Identify which cell holds the provided text, then report its (x, y) central coordinate. 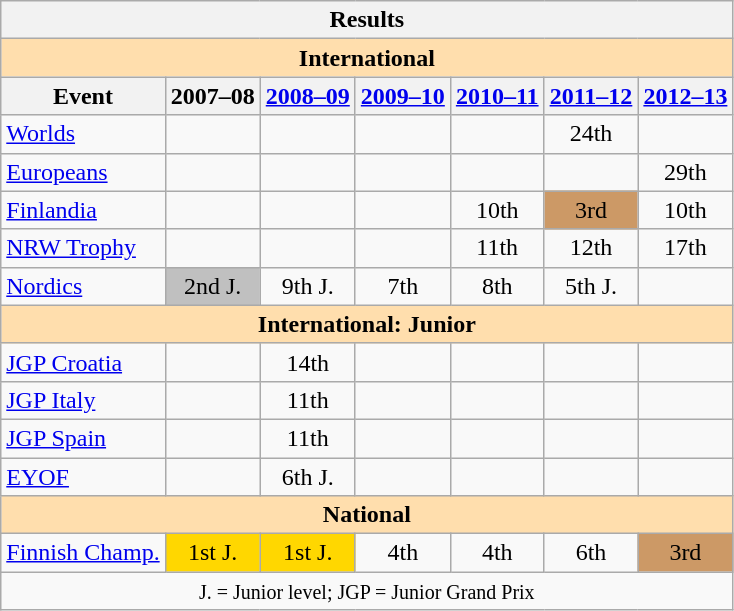
Finlandia (83, 210)
17th (686, 248)
National (367, 515)
7th (402, 286)
9th J. (308, 286)
Nordics (83, 286)
24th (591, 134)
6th J. (308, 477)
2nd J. (212, 286)
Event (83, 96)
International: Junior (367, 324)
6th (591, 553)
2010–11 (497, 96)
2009–10 (402, 96)
29th (686, 172)
Europeans (83, 172)
JGP Croatia (83, 362)
12th (591, 248)
J. = Junior level; JGP = Junior Grand Prix (367, 591)
2012–13 (686, 96)
NRW Trophy (83, 248)
14th (308, 362)
EYOF (83, 477)
2011–12 (591, 96)
Results (367, 20)
Finnish Champ. (83, 553)
International (367, 58)
5th J. (591, 286)
8th (497, 286)
Worlds (83, 134)
JGP Italy (83, 400)
JGP Spain (83, 438)
2007–08 (212, 96)
2008–09 (308, 96)
